Determine the (x, y) coordinate at the center of the cell enclosing the given text.  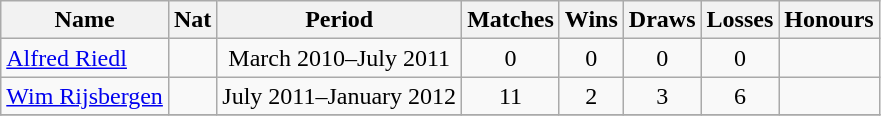
Period (340, 20)
Nat (192, 20)
Alfred Riedl (85, 58)
Wins (591, 20)
March 2010–July 2011 (340, 58)
Honours (829, 20)
Matches (511, 20)
Name (85, 20)
Draws (662, 20)
July 2011–January 2012 (340, 96)
Wim Rijsbergen (85, 96)
3 (662, 96)
Losses (740, 20)
6 (740, 96)
11 (511, 96)
2 (591, 96)
